Pinpoint the cell where the given text exists, returning its [x, y] midpoint coordinate. 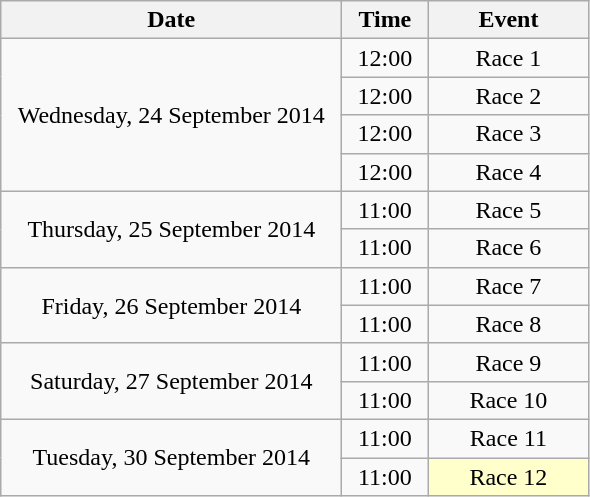
Race 6 [508, 248]
Race 8 [508, 324]
Race 7 [508, 286]
Tuesday, 30 September 2014 [172, 457]
Race 11 [508, 438]
Event [508, 20]
Date [172, 20]
Race 2 [508, 96]
Wednesday, 24 September 2014 [172, 115]
Thursday, 25 September 2014 [172, 229]
Race 5 [508, 210]
Race 1 [508, 58]
Race 12 [508, 477]
Race 3 [508, 134]
Time [385, 20]
Friday, 26 September 2014 [172, 305]
Race 9 [508, 362]
Race 10 [508, 400]
Saturday, 27 September 2014 [172, 381]
Race 4 [508, 172]
